Extract the (X, Y) coordinate from the center of the cell holding the provided text.  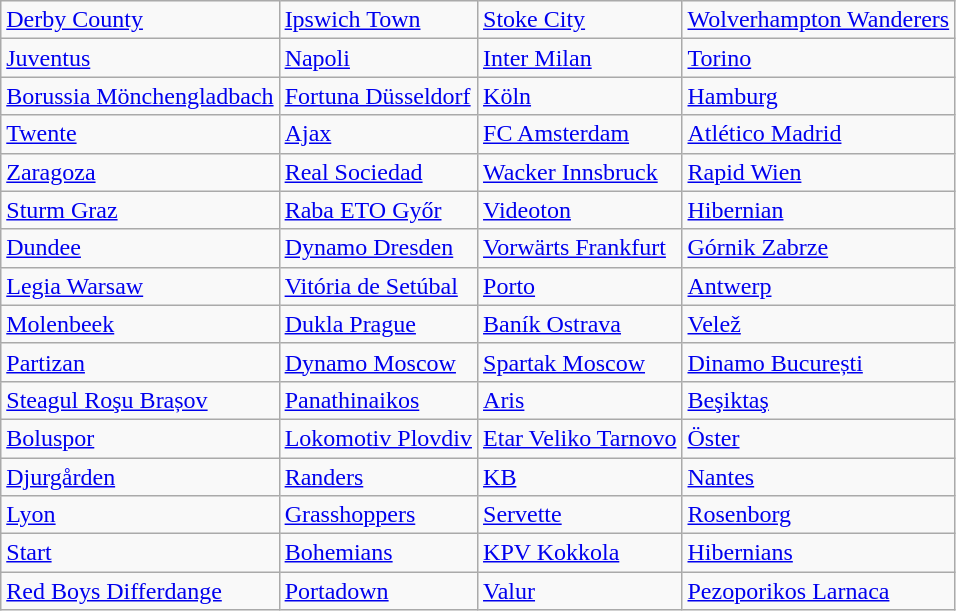
Wacker Innsbruck (580, 172)
Grasshoppers (378, 515)
Videoton (580, 210)
Inter Milan (580, 58)
Baník Ostrava (580, 324)
Ajax (378, 134)
Real Sociedad (378, 172)
Torino (818, 58)
Rapid Wien (818, 172)
Stoke City (580, 20)
Öster (818, 438)
Vorwärts Frankfurt (580, 248)
Molenbeek (140, 324)
Etar Veliko Tarnovo (580, 438)
Red Boys Differdange (140, 591)
Spartak Moscow (580, 362)
Hibernians (818, 553)
Fortuna Düsseldorf (378, 96)
Derby County (140, 20)
Lokomotiv Plovdiv (378, 438)
Panathinaikos (378, 400)
Sturm Graz (140, 210)
Dynamo Dresden (378, 248)
Twente (140, 134)
KPV Kokkola (580, 553)
Legia Warsaw (140, 286)
Porto (580, 286)
FC Amsterdam (580, 134)
Servette (580, 515)
Djurgården (140, 477)
Rosenborg (818, 515)
Dukla Prague (378, 324)
Górnik Zabrze (818, 248)
Borussia Mönchengladbach (140, 96)
Hibernian (818, 210)
Valur (580, 591)
Vitória de Setúbal (378, 286)
Juventus (140, 58)
KB (580, 477)
Atlético Madrid (818, 134)
Aris (580, 400)
Hamburg (818, 96)
Partizan (140, 362)
Start (140, 553)
Wolverhampton Wanderers (818, 20)
Antwerp (818, 286)
Pezoporikos Larnaca (818, 591)
Randers (378, 477)
Raba ETO Győr (378, 210)
Portadown (378, 591)
Velež (818, 324)
Boluspor (140, 438)
Beşiktaş (818, 400)
Ipswich Town (378, 20)
Dynamo Moscow (378, 362)
Steagul Roşu Brașov (140, 400)
Bohemians (378, 553)
Dundee (140, 248)
Köln (580, 96)
Dinamo București (818, 362)
Zaragoza (140, 172)
Napoli (378, 58)
Lyon (140, 515)
Nantes (818, 477)
